Identify which cell holds the provided text, then report its (x, y) central coordinate. 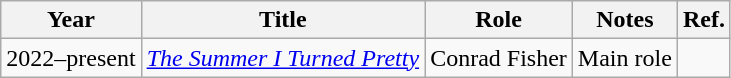
The Summer I Turned Pretty (282, 58)
Year (71, 20)
Title (282, 20)
Ref. (704, 20)
Conrad Fisher (499, 58)
2022–present (71, 58)
Main role (624, 58)
Role (499, 20)
Notes (624, 20)
